Return the [X, Y] coordinate for the center point of the cell that contains the specified text.  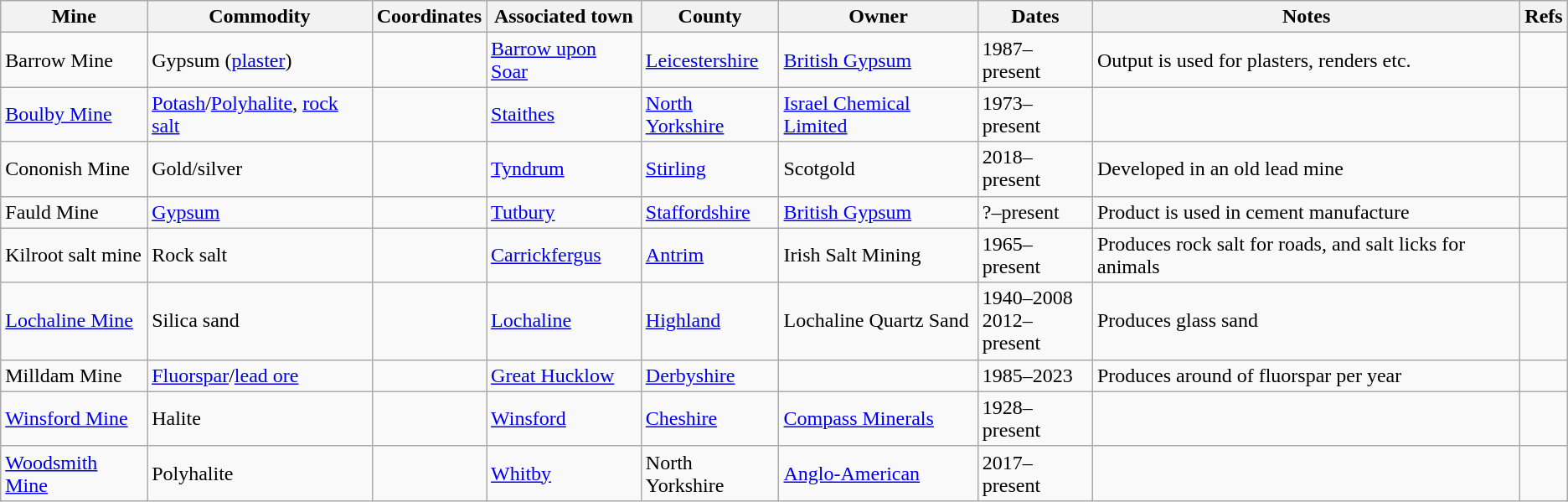
Staithes [565, 114]
Boulby Mine [74, 114]
2018–present [1035, 169]
Staffordshire [710, 212]
Commodity [260, 17]
Developed in an old lead mine [1306, 169]
Winsford [565, 419]
Associated town [565, 17]
Whitby [565, 473]
Halite [260, 419]
Lochaline [565, 321]
Coordinates [429, 17]
Fluorspar/lead ore [260, 375]
?–present [1035, 212]
Fauld Mine [74, 212]
Kilroot salt mine [74, 255]
Lochaline Mine [74, 321]
Potash/Polyhalite, rock salt [260, 114]
Cononish Mine [74, 169]
Rock salt [260, 255]
Irish Salt Mining [878, 255]
Gypsum [260, 212]
Milldam Mine [74, 375]
Tyndrum [565, 169]
Gold/silver [260, 169]
Great Hucklow [565, 375]
Cheshire [710, 419]
1973–present [1035, 114]
Carrickfergus [565, 255]
1985–2023 [1035, 375]
Scotgold [878, 169]
Anglo-American [878, 473]
Woodsmith Mine [74, 473]
Stirling [710, 169]
Gypsum (plaster) [260, 60]
Compass Minerals [878, 419]
Produces around of fluorspar per year [1306, 375]
Barrow upon Soar [565, 60]
Product is used in cement manufacture [1306, 212]
Notes [1306, 17]
Produces glass sand [1306, 321]
1928–present [1035, 419]
1987–present [1035, 60]
Winsford Mine [74, 419]
1965–present [1035, 255]
Silica sand [260, 321]
Antrim [710, 255]
Israel Chemical Limited [878, 114]
Output is used for plasters, renders etc. [1306, 60]
Barrow Mine [74, 60]
Derbyshire [710, 375]
Dates [1035, 17]
Owner [878, 17]
Tutbury [565, 212]
2017–present [1035, 473]
Refs [1544, 17]
Leicestershire [710, 60]
Highland [710, 321]
Lochaline Quartz Sand [878, 321]
Produces rock salt for roads, and salt licks for animals [1306, 255]
County [710, 17]
1940–20082012–present [1035, 321]
Mine [74, 17]
Polyhalite [260, 473]
